Return the [X, Y] coordinate for the center point of the cell that contains the specified text.  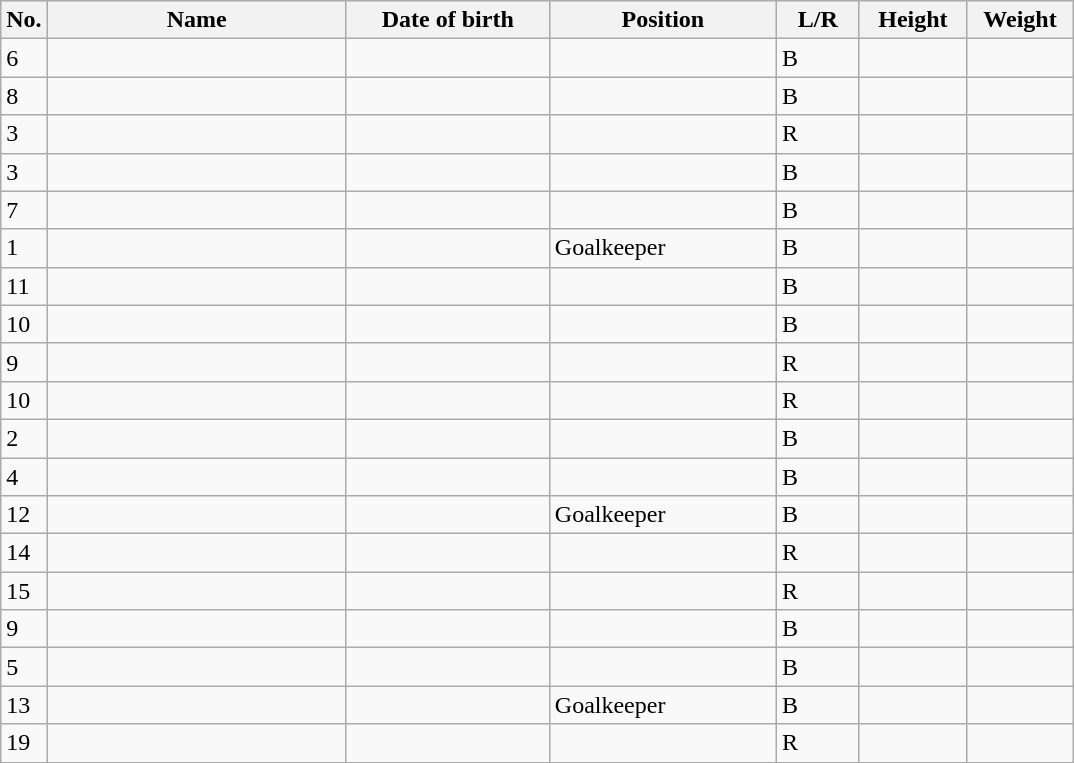
12 [24, 515]
11 [24, 286]
Weight [1020, 20]
15 [24, 591]
13 [24, 705]
Position [662, 20]
8 [24, 96]
1 [24, 248]
5 [24, 667]
7 [24, 210]
14 [24, 553]
Name [196, 20]
4 [24, 477]
L/R [818, 20]
19 [24, 743]
Date of birth [448, 20]
2 [24, 438]
No. [24, 20]
6 [24, 58]
Height [912, 20]
